Output the (X, Y) coordinate of the center of the cell containing the given text.  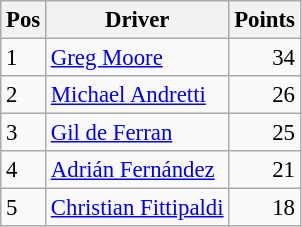
Pos (24, 20)
Greg Moore (138, 58)
25 (264, 133)
21 (264, 170)
5 (24, 208)
Points (264, 20)
3 (24, 133)
26 (264, 95)
Michael Andretti (138, 95)
4 (24, 170)
18 (264, 208)
Adrián Fernández (138, 170)
34 (264, 58)
Driver (138, 20)
1 (24, 58)
Gil de Ferran (138, 133)
2 (24, 95)
Christian Fittipaldi (138, 208)
